Search for the cell housing the specified text and yield its [x, y] center coordinate. 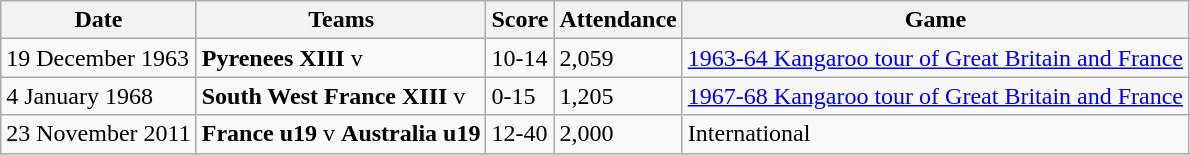
1963-64 Kangaroo tour of Great Britain and France [935, 58]
Attendance [618, 20]
South West France XIII v [341, 96]
10-14 [520, 58]
1,205 [618, 96]
2,000 [618, 134]
19 December 1963 [98, 58]
1967-68 Kangaroo tour of Great Britain and France [935, 96]
4 January 1968 [98, 96]
Date [98, 20]
Score [520, 20]
12-40 [520, 134]
Teams [341, 20]
International [935, 134]
2,059 [618, 58]
Game [935, 20]
France u19 v Australia u19 [341, 134]
0-15 [520, 96]
Pyrenees XIII v [341, 58]
23 November 2011 [98, 134]
